For the text-containing cell, return its midpoint in (X, Y) coordinate format. 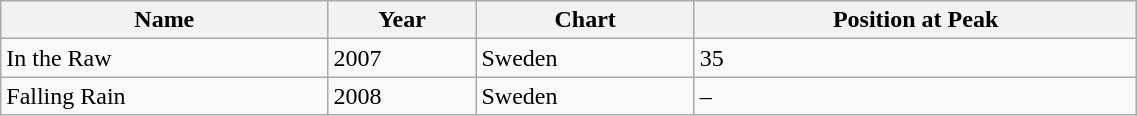
Position at Peak (915, 20)
In the Raw (164, 58)
Chart (585, 20)
35 (915, 58)
Name (164, 20)
Year (402, 20)
2007 (402, 58)
2008 (402, 96)
Falling Rain (164, 96)
– (915, 96)
